Return [X, Y] of the center of cell containing provided text 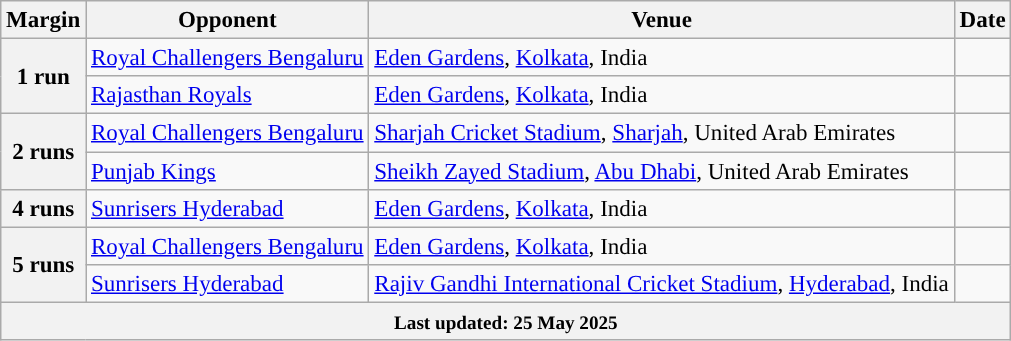
Sharjah Cricket Stadium, Sharjah, United Arab Emirates [662, 133]
1 run [44, 76]
Venue [662, 20]
4 runs [44, 209]
5 runs [44, 264]
Sheikh Zayed Stadium, Abu Dhabi, United Arab Emirates [662, 171]
Punjab Kings [228, 171]
2 runs [44, 152]
Rajiv Gandhi International Cricket Stadium, Hyderabad, India [662, 284]
Rajasthan Royals [228, 95]
Margin [44, 20]
Date [982, 20]
Last updated: 25 May 2025 [506, 322]
Opponent [228, 20]
